Identify which cell holds the provided text, then report its [X, Y] central coordinate. 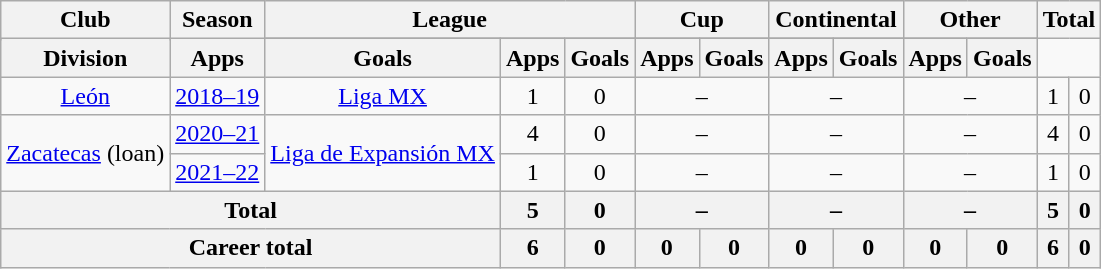
League [450, 20]
Continental [836, 20]
Cup [702, 20]
2021–22 [218, 172]
Career total [251, 248]
Other [970, 20]
Liga MX [383, 96]
Club [86, 20]
2020–21 [218, 134]
Division [86, 58]
León [86, 96]
Liga de Expansión MX [383, 153]
Season [218, 20]
2018–19 [218, 96]
Zacatecas (loan) [86, 153]
